Output the [x, y] coordinate of the center of the cell containing the given text.  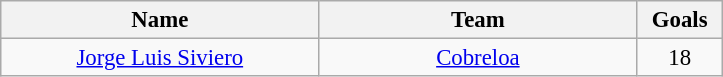
Jorge Luis Siviero [160, 58]
Team [478, 20]
Goals [680, 20]
Name [160, 20]
18 [680, 58]
Cobreloa [478, 58]
